Return the [x, y] coordinate for the center point of the cell that contains the specified text.  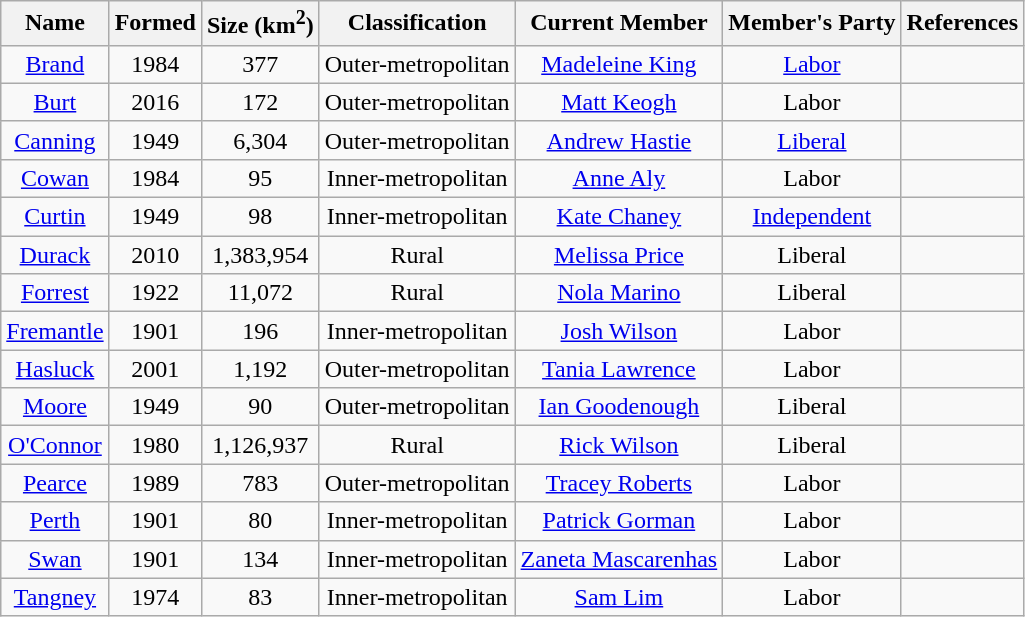
172 [260, 102]
95 [260, 178]
Name [55, 24]
Formed [155, 24]
90 [260, 407]
Swan [55, 559]
Tania Lawrence [619, 369]
Nola Marino [619, 293]
Independent [812, 217]
1922 [155, 293]
Matt Keogh [619, 102]
Curtin [55, 217]
Pearce [55, 483]
83 [260, 597]
Ian Goodenough [619, 407]
Zaneta Mascarenhas [619, 559]
Canning [55, 140]
1,126,937 [260, 445]
Andrew Hastie [619, 140]
783 [260, 483]
Member's Party [812, 24]
Anne Aly [619, 178]
1974 [155, 597]
Size (km2) [260, 24]
2016 [155, 102]
134 [260, 559]
Cowan [55, 178]
6,304 [260, 140]
Hasluck [55, 369]
1,383,954 [260, 255]
196 [260, 331]
1,192 [260, 369]
Perth [55, 521]
Madeleine King [619, 64]
Current Member [619, 24]
Tangney [55, 597]
Kate Chaney [619, 217]
80 [260, 521]
Fremantle [55, 331]
Rick Wilson [619, 445]
Moore [55, 407]
Patrick Gorman [619, 521]
Josh Wilson [619, 331]
1989 [155, 483]
Tracey Roberts [619, 483]
Sam Lim [619, 597]
Brand [55, 64]
References [962, 24]
O'Connor [55, 445]
1980 [155, 445]
2010 [155, 255]
11,072 [260, 293]
98 [260, 217]
Burt [55, 102]
2001 [155, 369]
377 [260, 64]
Classification [417, 24]
Durack [55, 255]
Melissa Price [619, 255]
Forrest [55, 293]
